Provide the (x, y) coordinate of the cell's center where the given text is located.  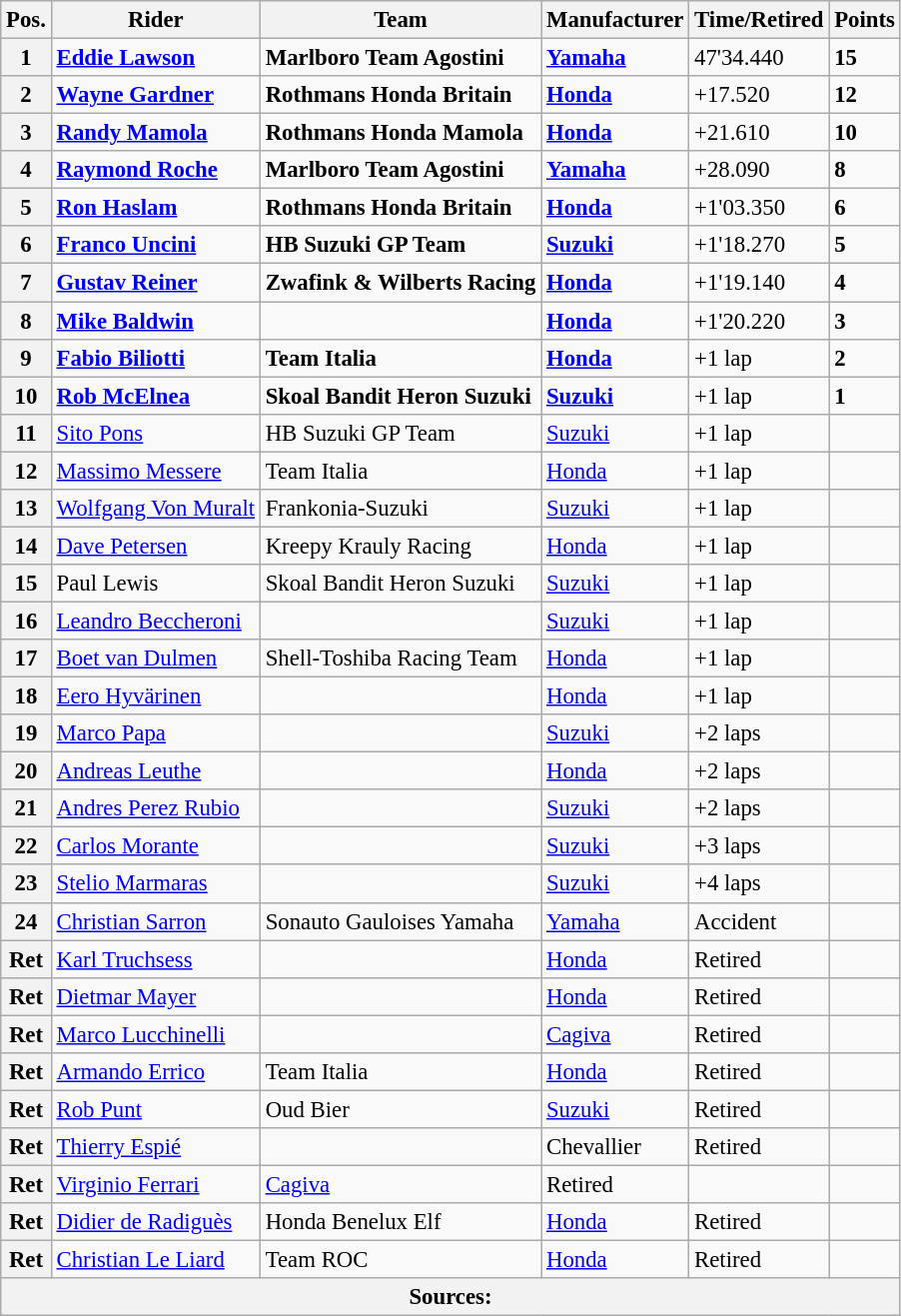
18 (26, 696)
Frankonia-Suzuki (400, 509)
Wayne Gardner (156, 95)
24 (26, 921)
7 (26, 283)
Sources: (450, 1297)
Rob McElnea (156, 396)
Rothmans Honda Mamola (400, 133)
Massimo Messere (156, 471)
Pos. (26, 20)
+17.520 (759, 95)
Mike Baldwin (156, 321)
Sonauto Gauloises Yamaha (400, 921)
17 (26, 658)
Thierry Espié (156, 1147)
Armando Errico (156, 1072)
+1'19.140 (759, 283)
+4 laps (759, 884)
Sito Pons (156, 433)
+3 laps (759, 846)
+1'20.220 (759, 321)
Rider (156, 20)
Andres Perez Rubio (156, 808)
Randy Mamola (156, 133)
Kreepy Krauly Racing (400, 546)
47'34.440 (759, 58)
Manufacturer (615, 20)
Marco Lucchinelli (156, 1034)
Fabio Biliotti (156, 358)
Carlos Morante (156, 846)
Dave Petersen (156, 546)
Paul Lewis (156, 584)
Accident (759, 921)
14 (26, 546)
+21.610 (759, 133)
Christian Sarron (156, 921)
+1'03.350 (759, 208)
Oud Bier (400, 1109)
Eero Hyvärinen (156, 696)
Rob Punt (156, 1109)
20 (26, 771)
9 (26, 358)
Karl Truchsess (156, 959)
Franco Uncini (156, 245)
11 (26, 433)
Stelio Marmaras (156, 884)
Gustav Reiner (156, 283)
Wolfgang Von Muralt (156, 509)
Eddie Lawson (156, 58)
21 (26, 808)
+1'18.270 (759, 245)
Christian Le Liard (156, 1260)
13 (26, 509)
Leandro Beccheroni (156, 621)
Team ROC (400, 1260)
Time/Retired (759, 20)
23 (26, 884)
Boet van Dulmen (156, 658)
Dietmar Mayer (156, 996)
Points (865, 20)
Shell-Toshiba Racing Team (400, 658)
Didier de Radiguès (156, 1222)
Virginio Ferrari (156, 1184)
Zwafink & Wilberts Racing (400, 283)
Team (400, 20)
Andreas Leuthe (156, 771)
22 (26, 846)
19 (26, 733)
Marco Papa (156, 733)
Honda Benelux Elf (400, 1222)
Chevallier (615, 1147)
16 (26, 621)
Raymond Roche (156, 170)
Ron Haslam (156, 208)
+28.090 (759, 170)
